Return the (x, y) coordinate for the center point of the cell that contains the specified text.  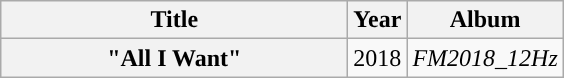
Year (378, 20)
Album (485, 20)
"All I Want" (174, 58)
FM2018_12Hz (485, 58)
2018 (378, 58)
Title (174, 20)
